From the cell containing the given text, extract its center point as (X, Y) coordinate. 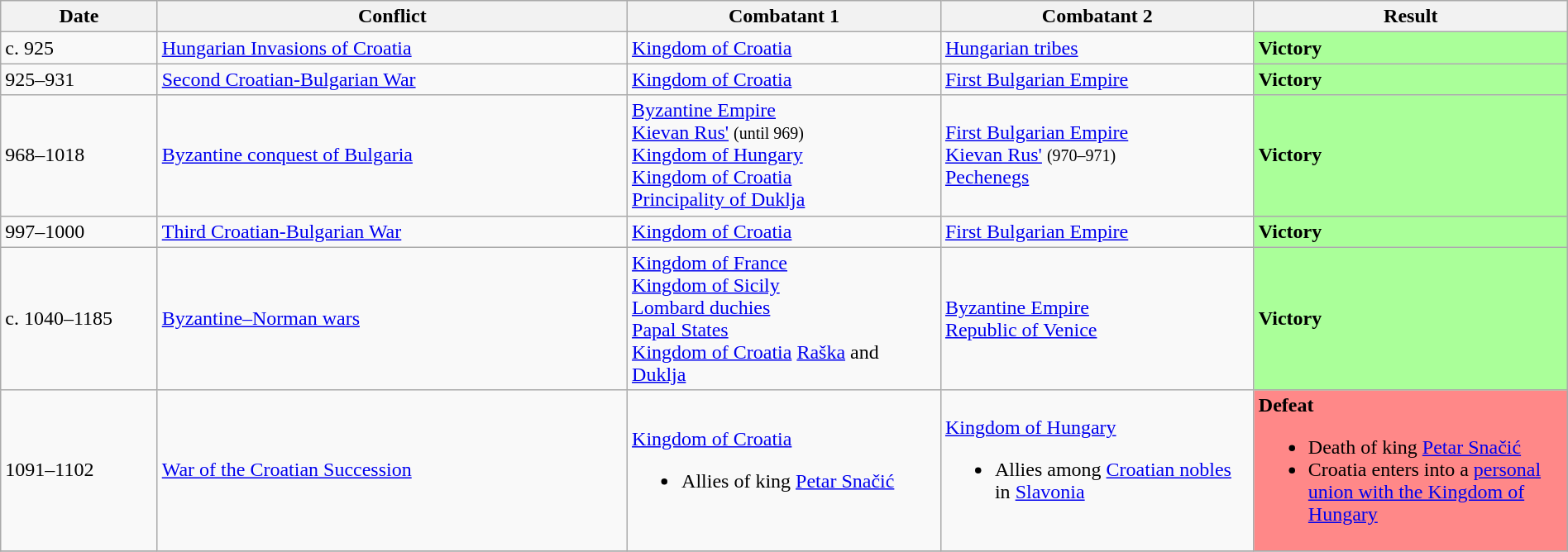
Kingdom of CroatiaAllies of king Petar Snačić (784, 470)
997–1000 (79, 231)
Second Croatian-Bulgarian War (392, 79)
Byzantine Empire Kievan Rus' (until 969) Kingdom of Hungary Kingdom of CroatiaPrincipality of Duklja (784, 155)
968–1018 (79, 155)
Third Croatian-Bulgarian War (392, 231)
Kingdom of France Kingdom of Sicily Lombard duchies Papal States Kingdom of Croatia Raška and Duklja (784, 319)
Combatant 2 (1097, 17)
DefeatDeath of king Petar SnačićCroatia enters into a personal union with the Kingdom of Hungary (1411, 470)
c. 1040–1185 (79, 319)
c. 925 (79, 48)
Combatant 1 (784, 17)
Date (79, 17)
First Bulgarian Empire Kievan Rus' (970–971)Pechenegs (1097, 155)
Result (1411, 17)
Conflict (392, 17)
Byzantine Empire Republic of Venice (1097, 319)
1091–1102 (79, 470)
Hungarian tribes (1097, 48)
925–931 (79, 79)
Byzantine conquest of Bulgaria (392, 155)
Hungarian Invasions of Croatia (392, 48)
Kingdom of HungaryAllies among Croatian nobles in Slavonia (1097, 470)
War of the Croatian Succession (392, 470)
Byzantine–Norman wars (392, 319)
